Identify which cell holds the provided text, then report its [X, Y] central coordinate. 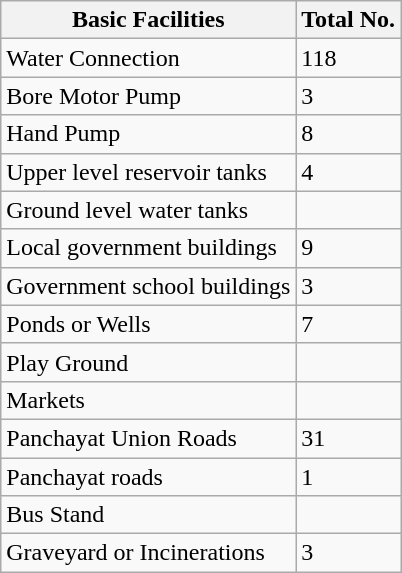
Markets [148, 400]
Play Ground [148, 362]
7 [348, 324]
4 [348, 172]
Panchayat Union Roads [148, 438]
Ground level water tanks [148, 210]
Hand Pump [148, 134]
Government school buildings [148, 286]
Total No. [348, 20]
Basic Facilities [148, 20]
8 [348, 134]
9 [348, 248]
Water Connection [148, 58]
Panchayat roads [148, 477]
Graveyard or Incinerations [148, 553]
Bus Stand [148, 515]
Ponds or Wells [148, 324]
Local government buildings [148, 248]
31 [348, 438]
1 [348, 477]
118 [348, 58]
Bore Motor Pump [148, 96]
Upper level reservoir tanks [148, 172]
